For the text-containing cell, return its midpoint in (X, Y) coordinate format. 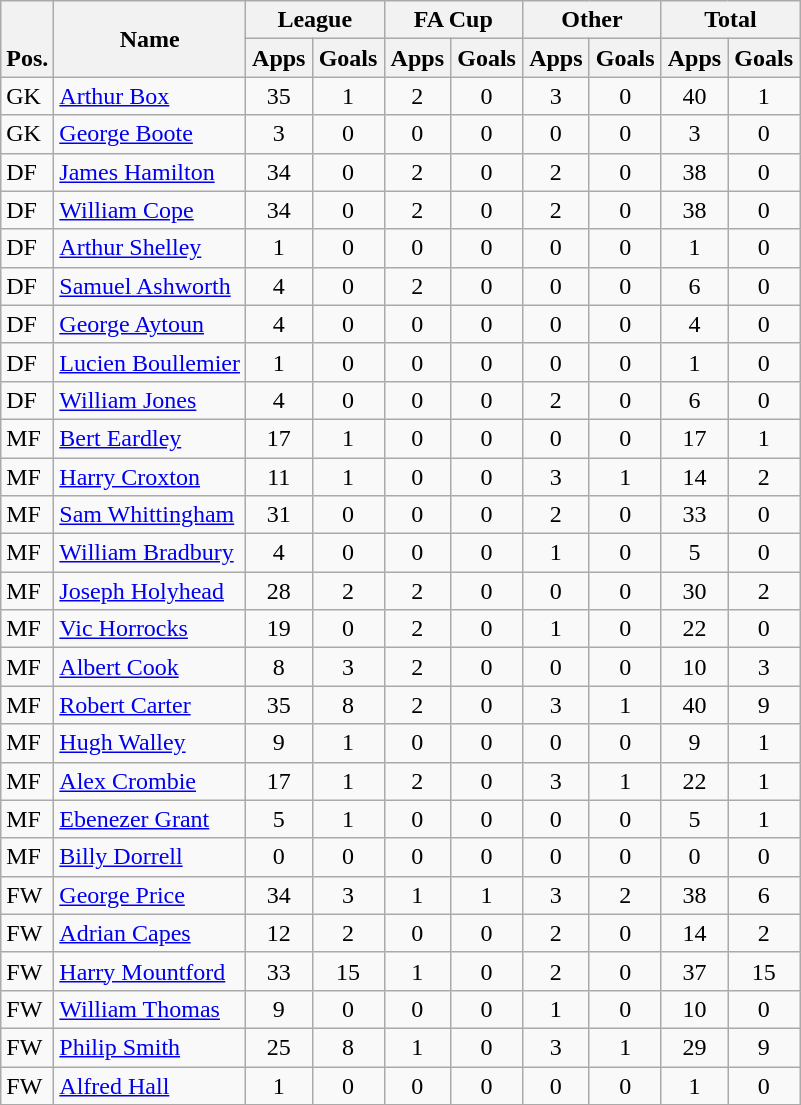
Samuel Ashworth (150, 286)
19 (278, 629)
Ebenezer Grant (150, 819)
Robert Carter (150, 705)
Harry Mountford (150, 971)
Billy Dorrell (150, 857)
Alex Crombie (150, 781)
28 (278, 591)
William Jones (150, 400)
Vic Horrocks (150, 629)
Hugh Walley (150, 743)
Albert Cook (150, 667)
Total (730, 20)
Name (150, 39)
Arthur Box (150, 96)
11 (278, 477)
George Aytoun (150, 324)
Other (592, 20)
Alfred Hall (150, 1085)
Lucien Boullemier (150, 362)
William Thomas (150, 1009)
31 (278, 515)
30 (694, 591)
Bert Eardley (150, 438)
James Hamilton (150, 172)
Adrian Capes (150, 933)
William Cope (150, 210)
William Bradbury (150, 553)
George Boote (150, 134)
Harry Croxton (150, 477)
Joseph Holyhead (150, 591)
12 (278, 933)
George Price (150, 895)
Sam Whittingham (150, 515)
37 (694, 971)
25 (278, 1047)
29 (694, 1047)
Pos. (28, 39)
League (314, 20)
FA Cup (454, 20)
Philip Smith (150, 1047)
Arthur Shelley (150, 248)
